Identify which cell holds the provided text, then report its [X, Y] central coordinate. 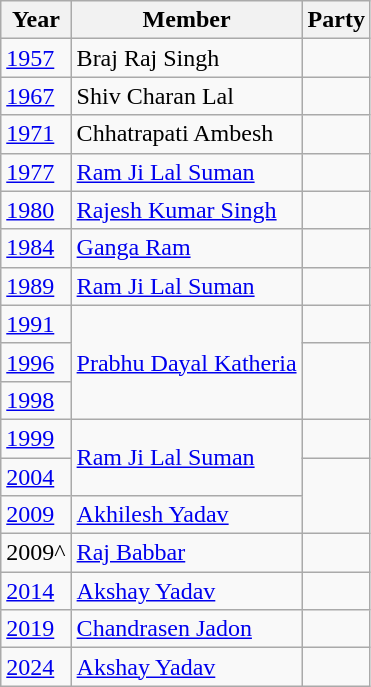
Ganga Ram [186, 248]
1977 [36, 172]
2004 [36, 477]
1967 [36, 96]
Chandrasen Jadon [186, 629]
2014 [36, 591]
1984 [36, 248]
2009 [36, 515]
Party [336, 20]
1998 [36, 400]
Braj Raj Singh [186, 58]
2024 [36, 667]
Akhilesh Yadav [186, 515]
2009^ [36, 553]
1989 [36, 286]
1991 [36, 324]
1971 [36, 134]
Prabhu Dayal Katheria [186, 362]
2019 [36, 629]
Rajesh Kumar Singh [186, 210]
Year [36, 20]
1957 [36, 58]
1999 [36, 438]
Raj Babbar [186, 553]
Shiv Charan Lal [186, 96]
1980 [36, 210]
1996 [36, 362]
Member [186, 20]
Chhatrapati Ambesh [186, 134]
